Extract the (X, Y) coordinate from the center of the cell holding the provided text.  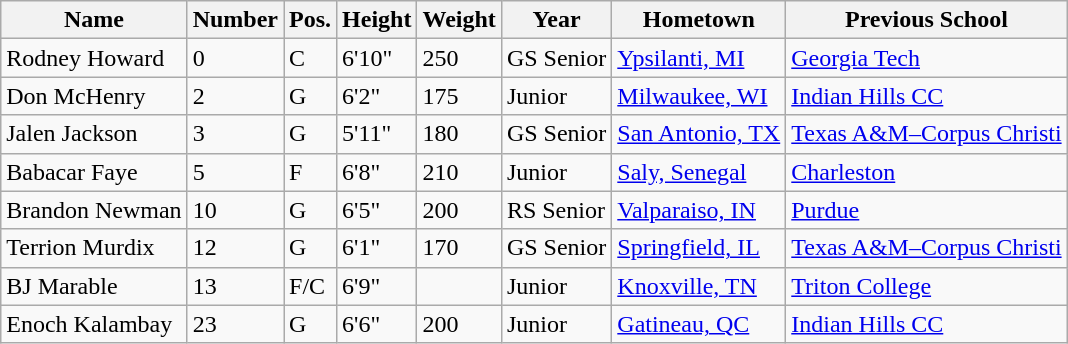
Triton College (926, 286)
Height (377, 20)
Previous School (926, 20)
6'2" (377, 96)
5 (235, 172)
23 (235, 324)
Number (235, 20)
Purdue (926, 210)
Year (556, 20)
175 (459, 96)
10 (235, 210)
6'6" (377, 324)
180 (459, 134)
6'10" (377, 58)
6'8" (377, 172)
12 (235, 248)
Georgia Tech (926, 58)
Terrion Murdix (94, 248)
5'11" (377, 134)
6'1" (377, 248)
Enoch Kalambay (94, 324)
210 (459, 172)
Brandon Newman (94, 210)
Charleston (926, 172)
0 (235, 58)
Rodney Howard (94, 58)
Springfield, IL (699, 248)
Name (94, 20)
C (310, 58)
Pos. (310, 20)
Hometown (699, 20)
RS Senior (556, 210)
3 (235, 134)
Knoxville, TN (699, 286)
San Antonio, TX (699, 134)
6'9" (377, 286)
13 (235, 286)
BJ Marable (94, 286)
Weight (459, 20)
Milwaukee, WI (699, 96)
F/C (310, 286)
250 (459, 58)
Don McHenry (94, 96)
2 (235, 96)
Babacar Faye (94, 172)
Ypsilanti, MI (699, 58)
Gatineau, QC (699, 324)
Saly, Senegal (699, 172)
Valparaiso, IN (699, 210)
F (310, 172)
6'5" (377, 210)
Jalen Jackson (94, 134)
170 (459, 248)
